Pinpoint the cell where the given text exists, returning its (X, Y) midpoint coordinate. 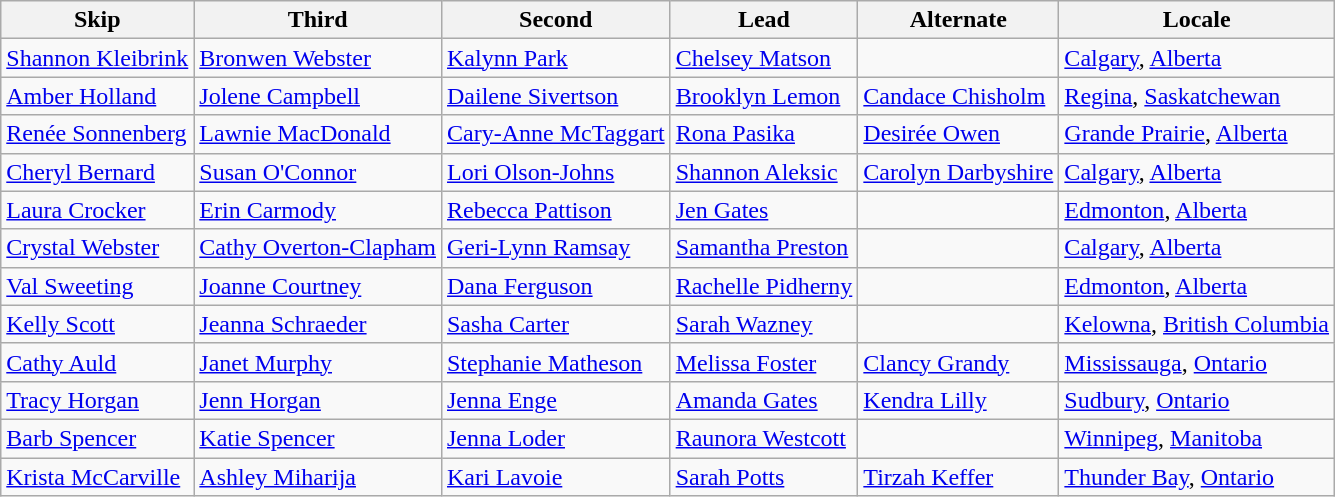
Krista McCarville (98, 477)
Alternate (958, 20)
Thunder Bay, Ontario (1197, 477)
Jolene Campbell (318, 96)
Val Sweeting (98, 286)
Barb Spencer (98, 438)
Janet Murphy (318, 362)
Tracy Horgan (98, 400)
Brooklyn Lemon (764, 96)
Clancy Grandy (958, 362)
Cheryl Bernard (98, 172)
Winnipeg, Manitoba (1197, 438)
Rona Pasika (764, 134)
Jenna Enge (556, 400)
Dailene Sivertson (556, 96)
Stephanie Matheson (556, 362)
Melissa Foster (764, 362)
Cathy Overton-Clapham (318, 248)
Cary-Anne McTaggart (556, 134)
Susan O'Connor (318, 172)
Ashley Miharija (318, 477)
Lori Olson-Johns (556, 172)
Rebecca Pattison (556, 210)
Sasha Carter (556, 324)
Lead (764, 20)
Jenna Loder (556, 438)
Mississauga, Ontario (1197, 362)
Tirzah Keffer (958, 477)
Amanda Gates (764, 400)
Katie Spencer (318, 438)
Sudbury, Ontario (1197, 400)
Jenn Horgan (318, 400)
Laura Crocker (98, 210)
Second (556, 20)
Desirée Owen (958, 134)
Sarah Potts (764, 477)
Samantha Preston (764, 248)
Kelly Scott (98, 324)
Shannon Kleibrink (98, 58)
Carolyn Darbyshire (958, 172)
Jeanna Schraeder (318, 324)
Erin Carmody (318, 210)
Kelowna, British Columbia (1197, 324)
Rachelle Pidherny (764, 286)
Locale (1197, 20)
Sarah Wazney (764, 324)
Crystal Webster (98, 248)
Amber Holland (98, 96)
Third (318, 20)
Grande Prairie, Alberta (1197, 134)
Lawnie MacDonald (318, 134)
Jen Gates (764, 210)
Bronwen Webster (318, 58)
Raunora Westcott (764, 438)
Candace Chisholm (958, 96)
Dana Ferguson (556, 286)
Kalynn Park (556, 58)
Regina, Saskatchewan (1197, 96)
Geri-Lynn Ramsay (556, 248)
Skip (98, 20)
Shannon Aleksic (764, 172)
Kendra Lilly (958, 400)
Chelsey Matson (764, 58)
Cathy Auld (98, 362)
Renée Sonnenberg (98, 134)
Joanne Courtney (318, 286)
Kari Lavoie (556, 477)
